Determine the [x, y] coordinate at the center of the cell enclosing the given text.  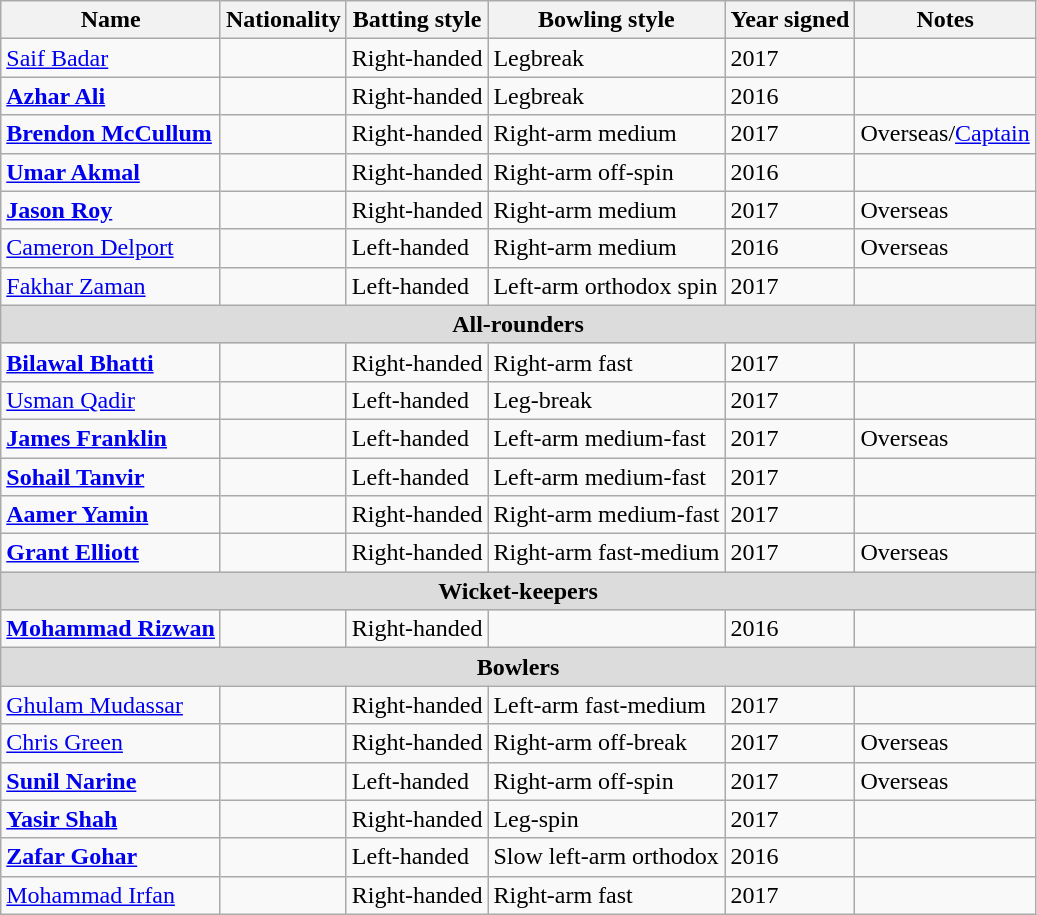
Wicket-keepers [518, 591]
Leg-spin [606, 819]
Zafar Gohar [111, 857]
Ghulam Mudassar [111, 705]
Right-arm off-break [606, 743]
Batting style [417, 20]
Bowling style [606, 20]
Right-arm medium-fast [606, 515]
Jason Roy [111, 210]
Name [111, 20]
Mohammad Rizwan [111, 629]
Slow left-arm orthodox [606, 857]
Left-arm fast-medium [606, 705]
Brendon McCullum [111, 134]
All-rounders [518, 324]
Year signed [790, 20]
Yasir Shah [111, 819]
Right-arm fast-medium [606, 553]
Mohammad Irfan [111, 895]
Left-arm orthodox spin [606, 286]
Cameron Delport [111, 248]
Overseas/Captain [945, 134]
Chris Green [111, 743]
Nationality [283, 20]
Azhar Ali [111, 96]
Saif Badar [111, 58]
Fakhar Zaman [111, 286]
Aamer Yamin [111, 515]
Bilawal Bhatti [111, 362]
Usman Qadir [111, 400]
Sunil Narine [111, 781]
Sohail Tanvir [111, 477]
Grant Elliott [111, 553]
Notes [945, 20]
Leg-break [606, 400]
James Franklin [111, 438]
Bowlers [518, 667]
Umar Akmal [111, 172]
